Locate the cell with the specified text and output its [X, Y] center coordinate. 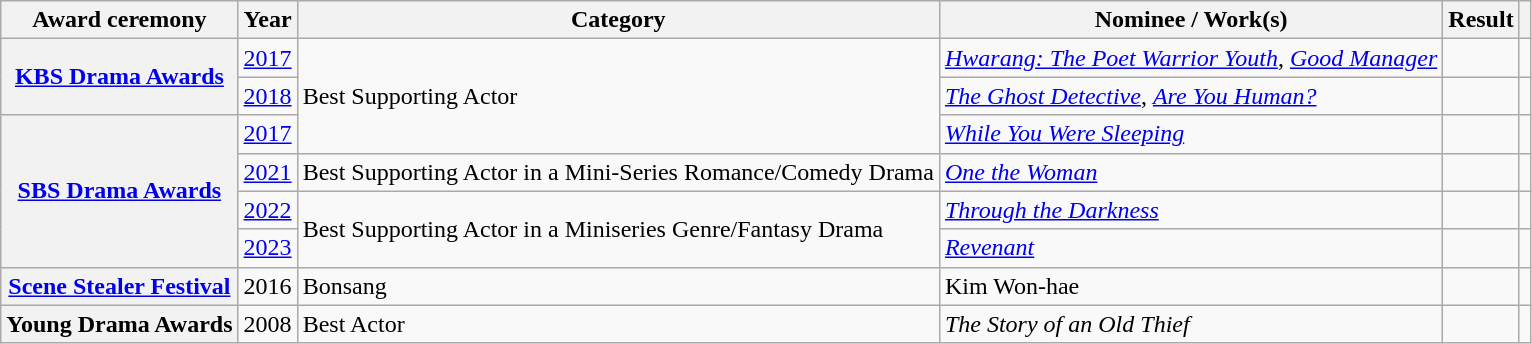
Year [268, 20]
Award ceremony [120, 20]
Kim Won-hae [1190, 286]
Through the Darkness [1190, 210]
Scene Stealer Festival [120, 286]
Hwarang: The Poet Warrior Youth, Good Manager [1190, 58]
Revenant [1190, 248]
Best Actor [618, 324]
While You Were Sleeping [1190, 134]
2016 [268, 286]
The Ghost Detective, Are You Human? [1190, 96]
Best Supporting Actor in a Miniseries Genre/Fantasy Drama [618, 229]
2008 [268, 324]
2021 [268, 172]
Bonsang [618, 286]
Result [1481, 20]
2023 [268, 248]
Nominee / Work(s) [1190, 20]
SBS Drama Awards [120, 191]
Best Supporting Actor in a Mini-Series Romance/Comedy Drama [618, 172]
KBS Drama Awards [120, 77]
2018 [268, 96]
Best Supporting Actor [618, 96]
Young Drama Awards [120, 324]
The Story of an Old Thief [1190, 324]
Category [618, 20]
One the Woman [1190, 172]
2022 [268, 210]
